Extract the [X, Y] coordinate from the center of the cell holding the provided text.  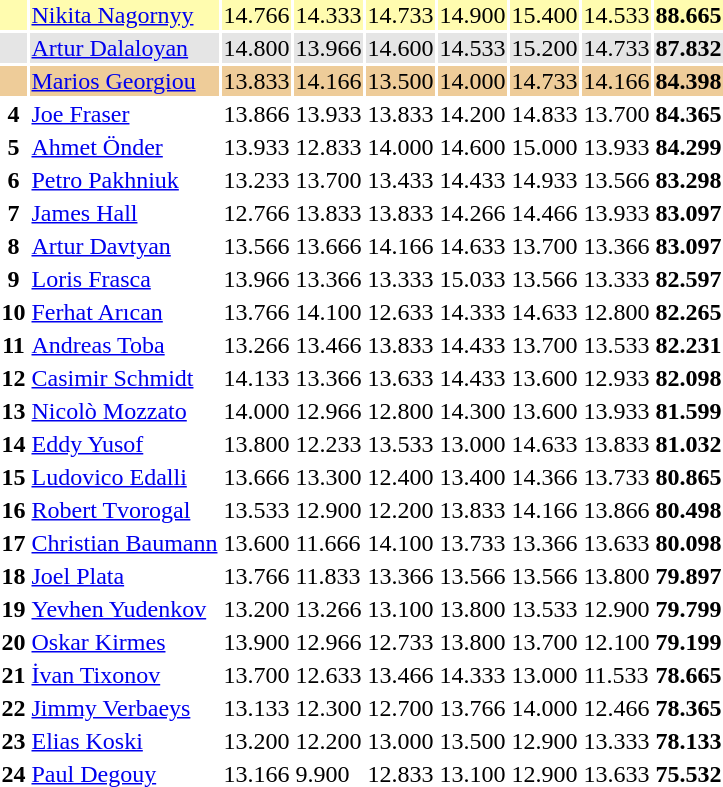
13.300 [328, 477]
14.766 [256, 15]
15.033 [472, 279]
12.233 [328, 444]
13.233 [256, 180]
14 [14, 444]
Petro Pakhniuk [124, 180]
14.933 [544, 180]
12.100 [616, 642]
Nikita Nagornyy [124, 15]
Artur Davtyan [124, 246]
84.365 [688, 114]
20 [14, 642]
8 [14, 246]
Ferhat Arıcan [124, 312]
14.300 [472, 411]
82.231 [688, 345]
13.100 [400, 609]
13 [14, 411]
14.366 [544, 477]
82.597 [688, 279]
14.133 [256, 378]
Joel Plata [124, 576]
13.133 [256, 708]
13.400 [472, 477]
Yevhen Yudenkov [124, 609]
14.466 [544, 213]
12.300 [328, 708]
Ahmet Önder [124, 147]
21 [14, 675]
Oskar Kirmes [124, 642]
Artur Dalaloyan [124, 48]
15.200 [544, 48]
Joe Fraser [124, 114]
83.298 [688, 180]
12.766 [256, 213]
18 [14, 576]
Jimmy Verbaeys [124, 708]
11.533 [616, 675]
82.265 [688, 312]
Eddy Yusof [124, 444]
19 [14, 609]
Nicolò Mozzato [124, 411]
15.000 [544, 147]
22 [14, 708]
16 [14, 510]
81.599 [688, 411]
Loris Frasca [124, 279]
23 [14, 741]
80.865 [688, 477]
82.098 [688, 378]
84.398 [688, 81]
79.897 [688, 576]
15.400 [544, 15]
12.733 [400, 642]
87.832 [688, 48]
14.800 [256, 48]
10 [14, 312]
11.833 [328, 576]
14.900 [472, 15]
James Hall [124, 213]
İvan Tixonov [124, 675]
11 [14, 345]
7 [14, 213]
Marios Georgiou [124, 81]
84.299 [688, 147]
13.900 [256, 642]
12.833 [328, 147]
79.199 [688, 642]
11.666 [328, 543]
81.032 [688, 444]
13.433 [400, 180]
14.200 [472, 114]
Christian Baumann [124, 543]
Andreas Toba [124, 345]
17 [14, 543]
Casimir Schmidt [124, 378]
12.933 [616, 378]
15 [14, 477]
78.365 [688, 708]
78.133 [688, 741]
80.498 [688, 510]
5 [14, 147]
Robert Tvorogal [124, 510]
4 [14, 114]
12.700 [400, 708]
Elias Koski [124, 741]
88.665 [688, 15]
6 [14, 180]
12.466 [616, 708]
12.400 [400, 477]
14.833 [544, 114]
79.799 [688, 609]
80.098 [688, 543]
Ludovico Edalli [124, 477]
78.665 [688, 675]
14.266 [472, 213]
12 [14, 378]
9 [14, 279]
